Return [X, Y] of the center of cell containing provided text 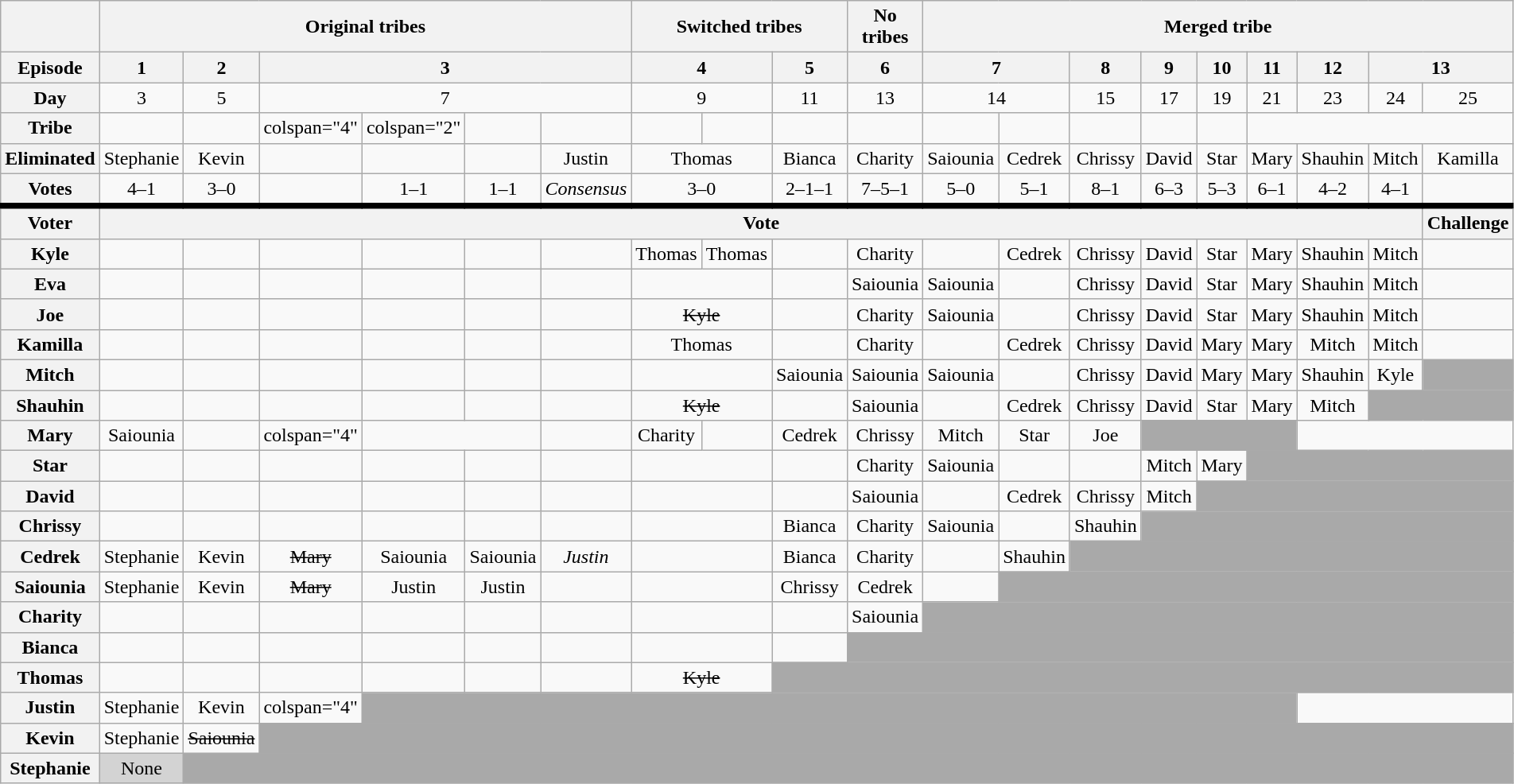
15 [1105, 98]
12 [1333, 68]
8 [1105, 68]
19 [1221, 98]
25 [1468, 98]
Switched tribes [740, 27]
17 [1169, 98]
5–3 [1221, 189]
7–5–1 [886, 189]
Vote [761, 223]
10 [1221, 68]
14 [997, 98]
24 [1396, 98]
Consensus [586, 189]
Tribe [50, 128]
6–3 [1169, 189]
colspan="2" [413, 128]
23 [1333, 98]
No tribes [886, 27]
4–2 [1333, 189]
8–1 [1105, 189]
6–1 [1272, 189]
1 [142, 68]
Original tribes [366, 27]
Votes [50, 189]
2 [221, 68]
Day [50, 98]
Challenge [1468, 223]
6 [886, 68]
None [142, 768]
5–1 [1035, 189]
Episode [50, 68]
5–0 [961, 189]
21 [1272, 98]
Voter [50, 223]
Merged tribe [1218, 27]
Eliminated [50, 158]
4 [701, 68]
2–1–1 [809, 189]
Eva [50, 284]
